Output the (x, y) coordinate of the center of the cell containing the given text.  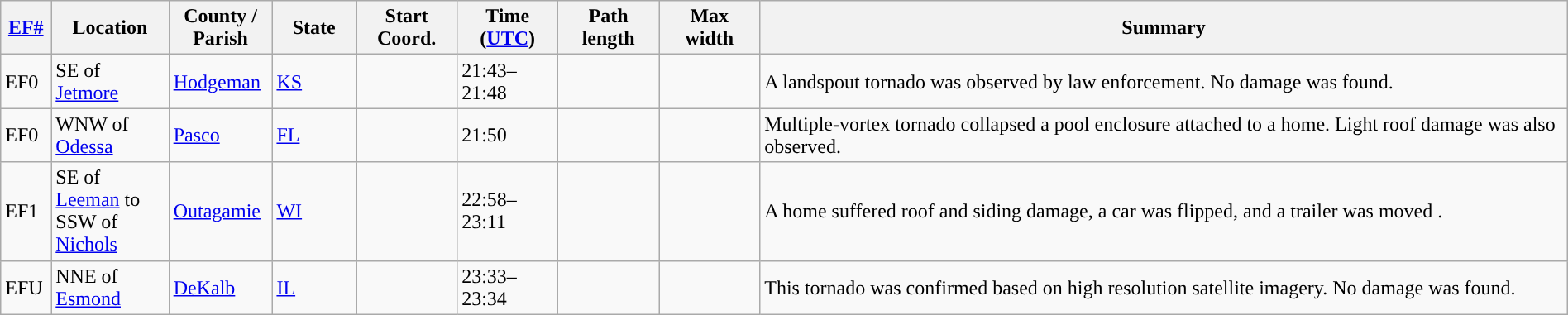
EF# (26, 28)
SE of Leeman to SSW of Nichols (110, 212)
23:33–23:34 (508, 288)
Outagamie (220, 212)
Multiple-vortex tornado collapsed a pool enclosure attached to a home. Light roof damage was also observed. (1164, 136)
EF1 (26, 212)
Time (UTC) (508, 28)
EFU (26, 288)
State (314, 28)
A landspout tornado was observed by law enforcement. No damage was found. (1164, 81)
SE of Jetmore (110, 81)
Max width (710, 28)
County / Parish (220, 28)
A home suffered roof and siding damage, a car was flipped, and a trailer was moved . (1164, 212)
FL (314, 136)
Path length (609, 28)
22:58–23:11 (508, 212)
WI (314, 212)
Pasco (220, 136)
21:50 (508, 136)
DeKalb (220, 288)
Hodgeman (220, 81)
Summary (1164, 28)
KS (314, 81)
Start Coord. (407, 28)
WNW of Odessa (110, 136)
21:43–21:48 (508, 81)
Location (110, 28)
IL (314, 288)
This tornado was confirmed based on high resolution satellite imagery. No damage was found. (1164, 288)
NNE of Esmond (110, 288)
